Find where the given text appears and provide that cell's center as (X, Y) coordinate. 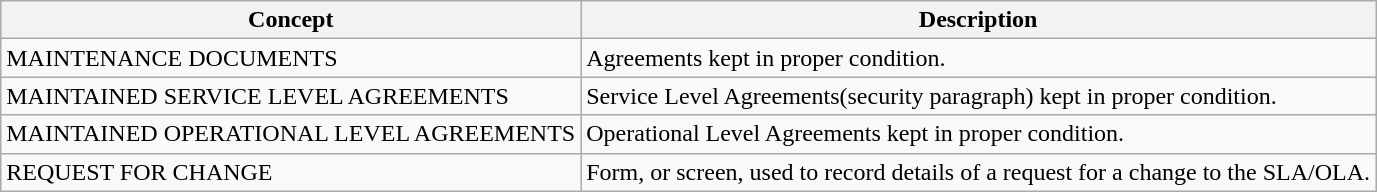
Service Level Agreements(security paragraph) kept in proper condition. (978, 96)
MAINTAINED SERVICE LEVEL AGREEMENTS (291, 96)
Operational Level Agreements kept in proper condition. (978, 134)
REQUEST FOR CHANGE (291, 172)
MAINTENANCE DOCUMENTS (291, 58)
Concept (291, 20)
MAINTAINED OPERATIONAL LEVEL AGREEMENTS (291, 134)
Description (978, 20)
Agreements kept in proper condition. (978, 58)
Form, or screen, used to record details of a request for a change to the SLA/OLA. (978, 172)
